Find where the given text appears and provide that cell's center as [X, Y] coordinate. 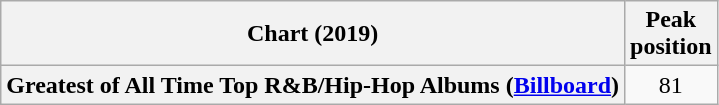
81 [671, 85]
Peakposition [671, 34]
Greatest of All Time Top R&B/Hip-Hop Albums (Billboard) [313, 85]
Chart (2019) [313, 34]
